Extract the (X, Y) coordinate from the center of the cell holding the provided text.  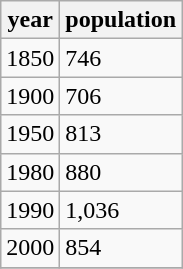
880 (121, 172)
2000 (30, 248)
population (121, 20)
1990 (30, 210)
706 (121, 96)
813 (121, 134)
year (30, 20)
1900 (30, 96)
746 (121, 58)
1,036 (121, 210)
1850 (30, 58)
1950 (30, 134)
1980 (30, 172)
854 (121, 248)
